Find where the given text appears and provide that cell's center as (X, Y) coordinate. 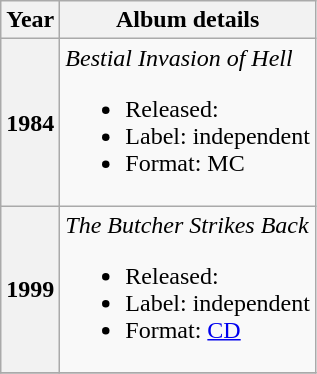
Bestial Invasion of HellReleased: Label: independentFormat: MC (188, 122)
Year (30, 20)
Album details (188, 20)
The Butcher Strikes BackReleased: Label: independentFormat: CD (188, 290)
1999 (30, 290)
1984 (30, 122)
